Pinpoint the cell where the given text exists, returning its (x, y) midpoint coordinate. 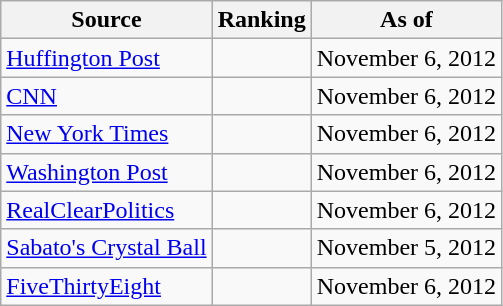
New York Times (106, 134)
CNN (106, 96)
Huffington Post (106, 58)
RealClearPolitics (106, 210)
Source (106, 20)
Ranking (262, 20)
Washington Post (106, 172)
FiveThirtyEight (106, 286)
November 5, 2012 (406, 248)
Sabato's Crystal Ball (106, 248)
As of (406, 20)
